Return the [x, y] coordinate for the center point of the cell that contains the specified text.  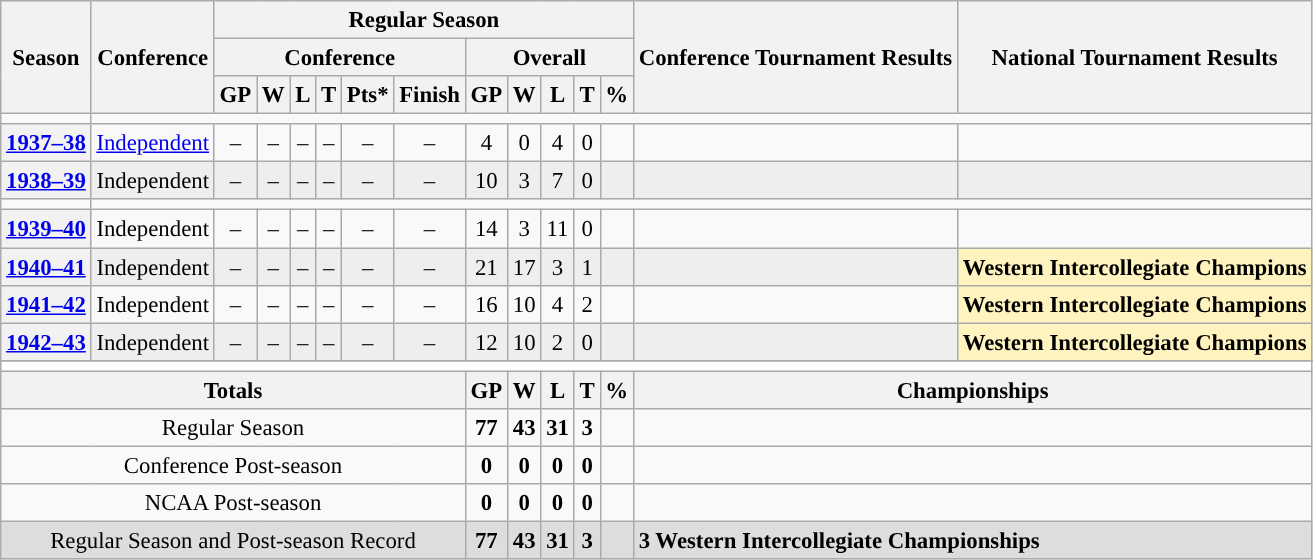
Season [46, 58]
Pts* [367, 95]
14 [486, 229]
1941–42 [46, 304]
1939–40 [46, 229]
1938–39 [46, 181]
National Tournament Results [1134, 58]
1942–43 [46, 342]
Conference Tournament Results [795, 58]
1937–38 [46, 143]
12 [486, 342]
7 [558, 181]
11 [558, 229]
NCAA Post-season [233, 503]
Overall [549, 58]
Championships [972, 390]
Totals [233, 390]
1940–41 [46, 267]
Finish [430, 95]
1 [587, 267]
17 [524, 267]
3 Western Intercollegiate Championships [972, 540]
Conference Post-season [233, 465]
16 [486, 304]
Regular Season and Post-season Record [233, 540]
21 [486, 267]
